Return [X, Y] of the center of cell containing provided text 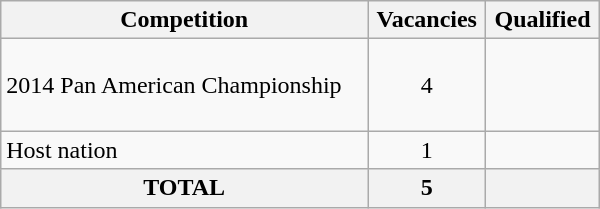
Qualified [542, 20]
Host nation [184, 150]
1 [427, 150]
2014 Pan American Championship [184, 85]
TOTAL [184, 188]
Competition [184, 20]
5 [427, 188]
4 [427, 85]
Vacancies [427, 20]
